For the text-containing cell, return its midpoint in (X, Y) coordinate format. 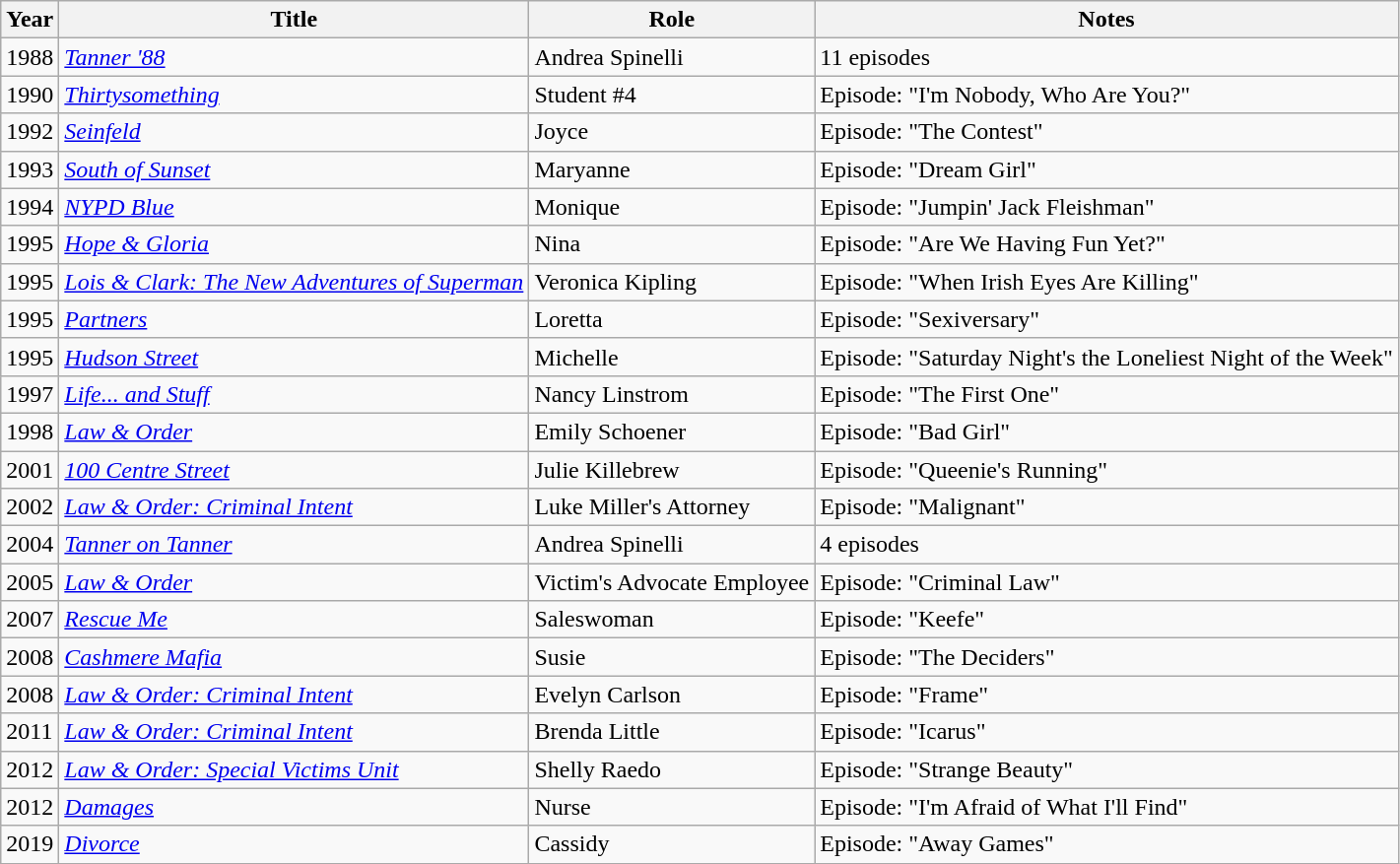
Julie Killebrew (672, 470)
Tanner on Tanner (294, 545)
Divorce (294, 844)
Episode: "Dream Girl" (1106, 169)
Cassidy (672, 844)
Episode: "Away Games" (1106, 844)
Episode: "When Irish Eyes Are Killing" (1106, 282)
Nurse (672, 807)
Hudson Street (294, 357)
Student #4 (672, 95)
11 episodes (1106, 57)
Evelyn Carlson (672, 695)
Veronica Kipling (672, 282)
2007 (30, 620)
NYPD Blue (294, 207)
Partners (294, 319)
Episode: "The Contest" (1106, 132)
Hope & Gloria (294, 244)
Law & Order: Special Victims Unit (294, 769)
Episode: "I'm Afraid of What I'll Find" (1106, 807)
2019 (30, 844)
Cashmere Mafia (294, 657)
2005 (30, 582)
Episode: "Malignant" (1106, 507)
Episode: "Jumpin' Jack Fleishman" (1106, 207)
1994 (30, 207)
Saleswoman (672, 620)
Victim's Advocate Employee (672, 582)
Emily Schoener (672, 432)
Damages (294, 807)
Nina (672, 244)
1988 (30, 57)
Loretta (672, 319)
Notes (1106, 20)
Michelle (672, 357)
Episode: "Icarus" (1106, 732)
Monique (672, 207)
Episode: "Frame" (1106, 695)
2001 (30, 470)
Shelly Raedo (672, 769)
Title (294, 20)
Maryanne (672, 169)
Brenda Little (672, 732)
Year (30, 20)
1993 (30, 169)
Luke Miller's Attorney (672, 507)
Episode: "I'm Nobody, Who Are You?" (1106, 95)
Episode: "Are We Having Fun Yet?" (1106, 244)
Role (672, 20)
Episode: "The Deciders" (1106, 657)
Episode: "Sexiversary" (1106, 319)
Thirtysomething (294, 95)
Episode: "Criminal Law" (1106, 582)
1992 (30, 132)
Episode: "The First One" (1106, 394)
Rescue Me (294, 620)
Life... and Stuff (294, 394)
Episode: "Keefe" (1106, 620)
1998 (30, 432)
Episode: "Bad Girl" (1106, 432)
Episode: "Strange Beauty" (1106, 769)
Tanner '88 (294, 57)
Episode: "Queenie's Running" (1106, 470)
Joyce (672, 132)
2002 (30, 507)
Episode: "Saturday Night's the Loneliest Night of the Week" (1106, 357)
South of Sunset (294, 169)
1997 (30, 394)
1990 (30, 95)
Seinfeld (294, 132)
Nancy Linstrom (672, 394)
4 episodes (1106, 545)
Susie (672, 657)
Lois & Clark: The New Adventures of Superman (294, 282)
2004 (30, 545)
100 Centre Street (294, 470)
2011 (30, 732)
